Locate the cell with the specified text and output its (x, y) center coordinate. 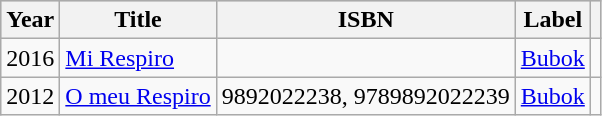
O meu Respiro (138, 96)
9892022238, 9789892022239 (366, 96)
2016 (30, 58)
ISBN (366, 20)
Label (552, 20)
2012 (30, 96)
Title (138, 20)
Mi Respiro (138, 58)
Year (30, 20)
